Locate the cell with the specified text and output its [x, y] center coordinate. 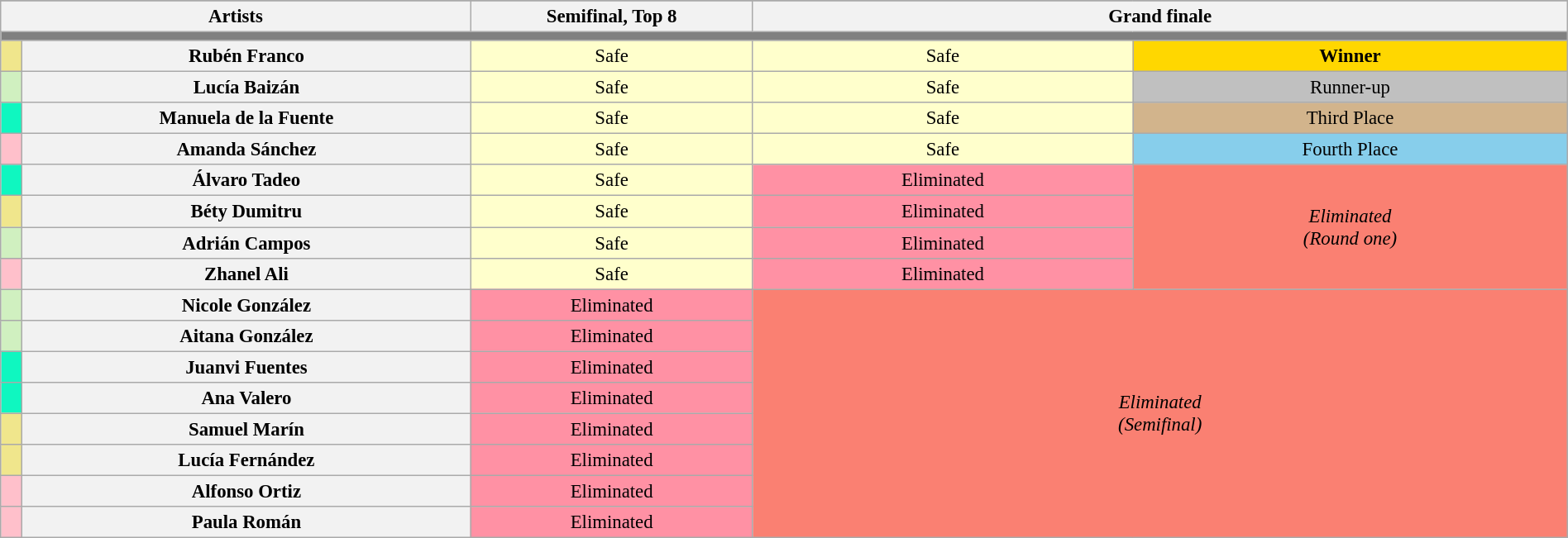
Béty Dumitru [246, 212]
Rubén Franco [246, 56]
Aitana González [246, 336]
Winner [1350, 56]
Third Place [1350, 118]
Samuel Marín [246, 429]
Paula Román [246, 522]
Álvaro Tadeo [246, 181]
Manuela de la Fuente [246, 118]
Grand finale [1159, 17]
Fourth Place [1350, 150]
Alfonso Ortiz [246, 491]
Ana Valero [246, 398]
Zhanel Ali [246, 274]
Lucía Fernández [246, 460]
Runner-up [1350, 88]
Nicole González [246, 305]
Artists [236, 17]
Juanvi Fuentes [246, 367]
Lucía Baizán [246, 88]
Eliminated(Round one) [1350, 227]
Amanda Sánchez [246, 150]
Semifinal, Top 8 [612, 17]
Eliminated(Semifinal) [1159, 413]
Adrián Campos [246, 243]
